From the cell containing the given text, extract its center point as (x, y) coordinate. 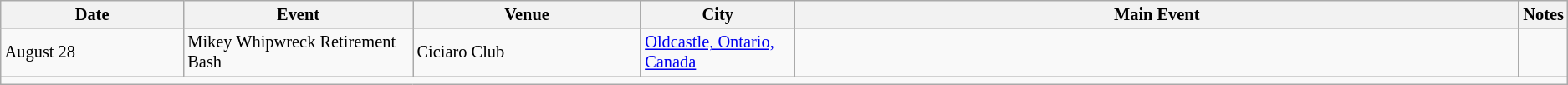
Venue (527, 14)
Mikey Whipwreck Retirement Bash (298, 52)
Notes (1543, 14)
City (718, 14)
Oldcastle, Ontario, Canada (718, 52)
Event (298, 14)
August 28 (92, 52)
Ciciaro Club (527, 52)
Main Event (1157, 14)
Date (92, 14)
